Scan for the cell matching the given text and deliver its (X, Y) coordinate at center. 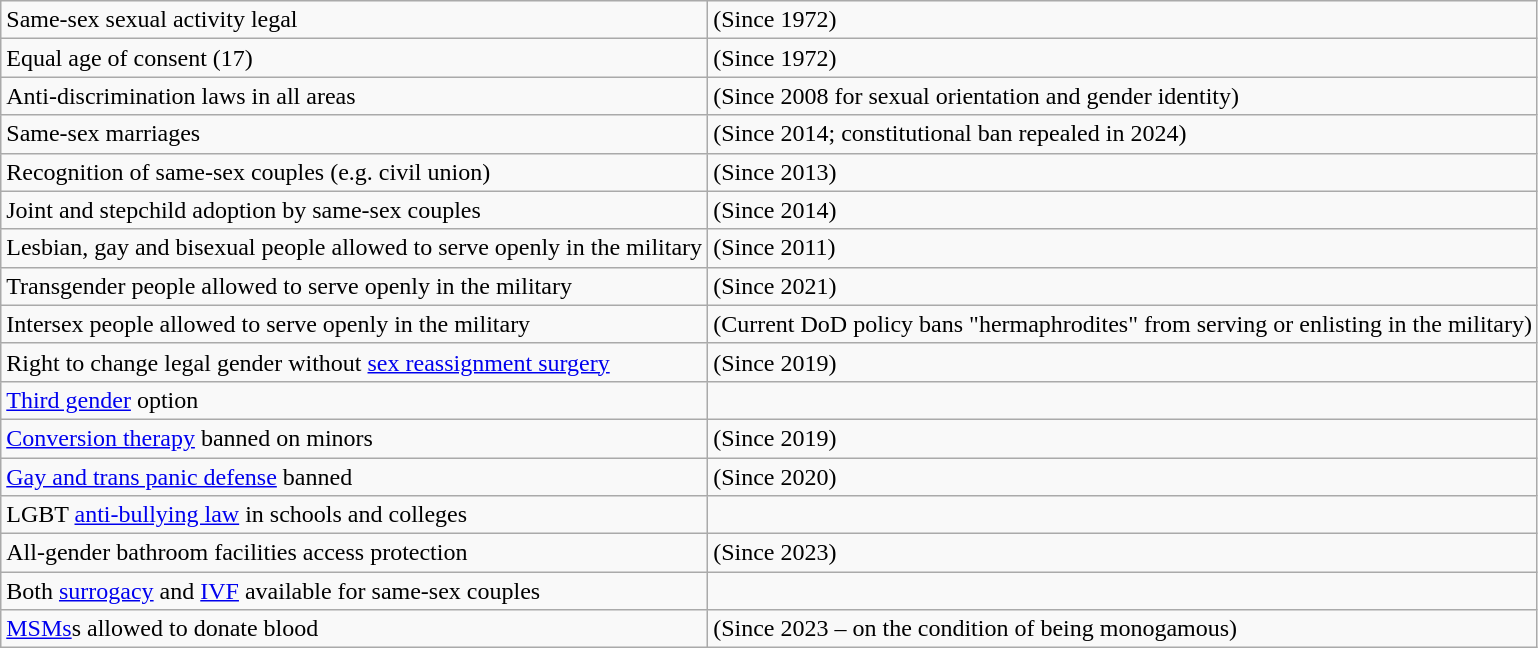
Both surrogacy and IVF available for same-sex couples (354, 591)
Same-sex marriages (354, 134)
(Since 2023) (1123, 553)
Third gender option (354, 400)
Conversion therapy banned on minors (354, 438)
MSMss allowed to donate blood (354, 629)
(Since 2021) (1123, 286)
LGBT anti-bullying law in schools and colleges (354, 515)
All-gender bathroom facilities access protection (354, 553)
(Since 2020) (1123, 477)
Equal age of consent (17) (354, 58)
(Since 2014) (1123, 210)
Gay and trans panic defense banned (354, 477)
Transgender people allowed to serve openly in the military (354, 286)
Same-sex sexual activity legal (354, 20)
Anti-discrimination laws in all areas (354, 96)
Right to change legal gender without sex reassignment surgery (354, 362)
Joint and stepchild adoption by same-sex couples (354, 210)
(Since 2011) (1123, 248)
(Since 2014; constitutional ban repealed in 2024) (1123, 134)
Intersex people allowed to serve openly in the military (354, 324)
Recognition of same-sex couples (e.g. civil union) (354, 172)
(Since 2013) (1123, 172)
(Since 2023 – on the condition of being monogamous) (1123, 629)
Lesbian, gay and bisexual people allowed to serve openly in the military (354, 248)
(Since 2008 for sexual orientation and gender identity) (1123, 96)
(Current DoD policy bans "hermaphrodites" from serving or enlisting in the military) (1123, 324)
